Capture the cell that displays the provided text and extract its [X, Y] central coordinate. 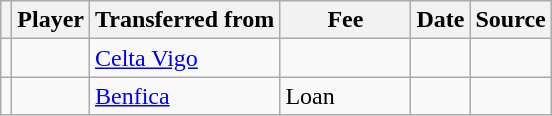
Source [510, 20]
Date [440, 20]
Celta Vigo [185, 58]
Benfica [185, 96]
Loan [346, 96]
Fee [346, 20]
Player [51, 20]
Transferred from [185, 20]
